Locate the cell with the specified text and output its (x, y) center coordinate. 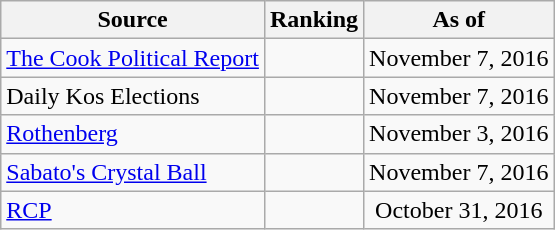
Rothenberg (133, 134)
As of (459, 20)
Ranking (314, 20)
Source (133, 20)
The Cook Political Report (133, 58)
October 31, 2016 (459, 210)
RCP (133, 210)
November 3, 2016 (459, 134)
Sabato's Crystal Ball (133, 172)
Daily Kos Elections (133, 96)
